Extract the [X, Y] coordinate from the center of the cell holding the provided text.  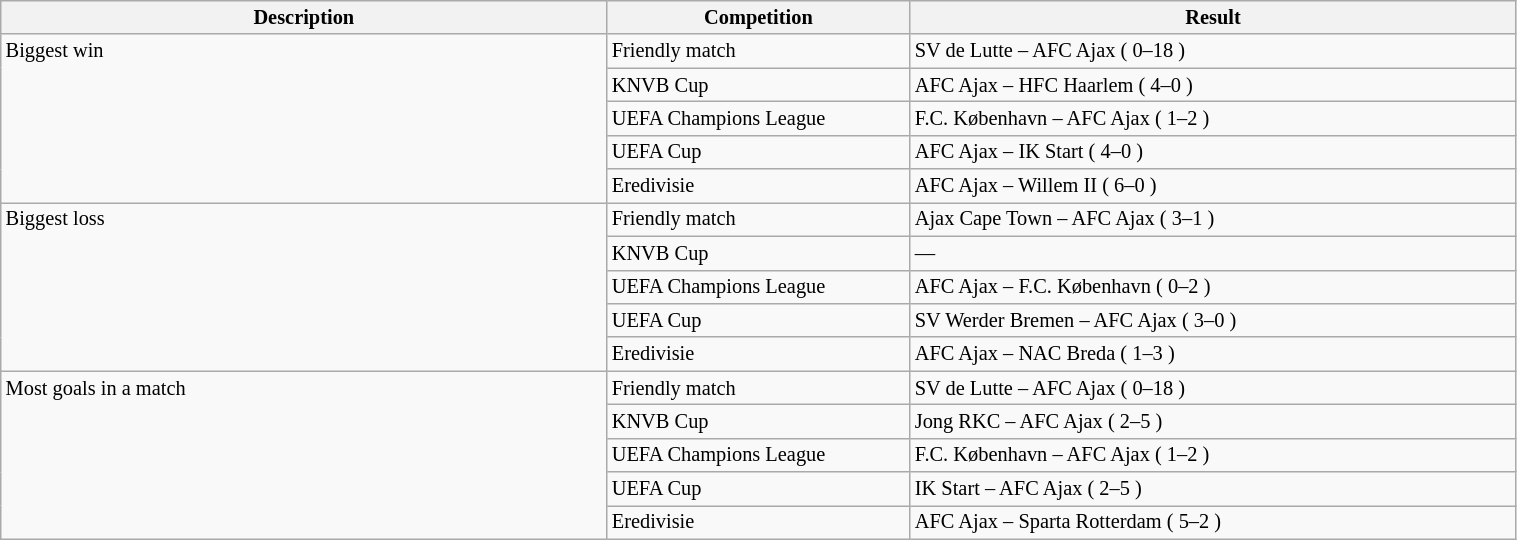
AFC Ajax – IK Start ( 4–0 ) [1213, 152]
Ajax Cape Town – AFC Ajax ( 3–1 ) [1213, 219]
AFC Ajax – Willem II ( 6–0 ) [1213, 186]
AFC Ajax – HFC Haarlem ( 4–0 ) [1213, 85]
Description [304, 17]
IK Start – AFC Ajax ( 2–5 ) [1213, 489]
SV Werder Bremen – AFC Ajax ( 3–0 ) [1213, 320]
AFC Ajax – F.C. København ( 0–2 ) [1213, 287]
Result [1213, 17]
Most goals in a match [304, 455]
AFC Ajax – Sparta Rotterdam ( 5–2 ) [1213, 522]
Jong RKC – AFC Ajax ( 2–5 ) [1213, 421]
Biggest win [304, 118]
Competition [758, 17]
Biggest loss [304, 286]
AFC Ajax – NAC Breda ( 1–3 ) [1213, 354]
— [1213, 253]
